Locate the cell with the specified text and output its [x, y] center coordinate. 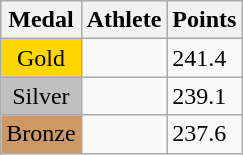
Silver [41, 96]
Medal [41, 20]
241.4 [204, 58]
Bronze [41, 134]
Points [204, 20]
Athlete [124, 20]
Gold [41, 58]
237.6 [204, 134]
239.1 [204, 96]
